Return (X, Y) of the center of cell containing provided text 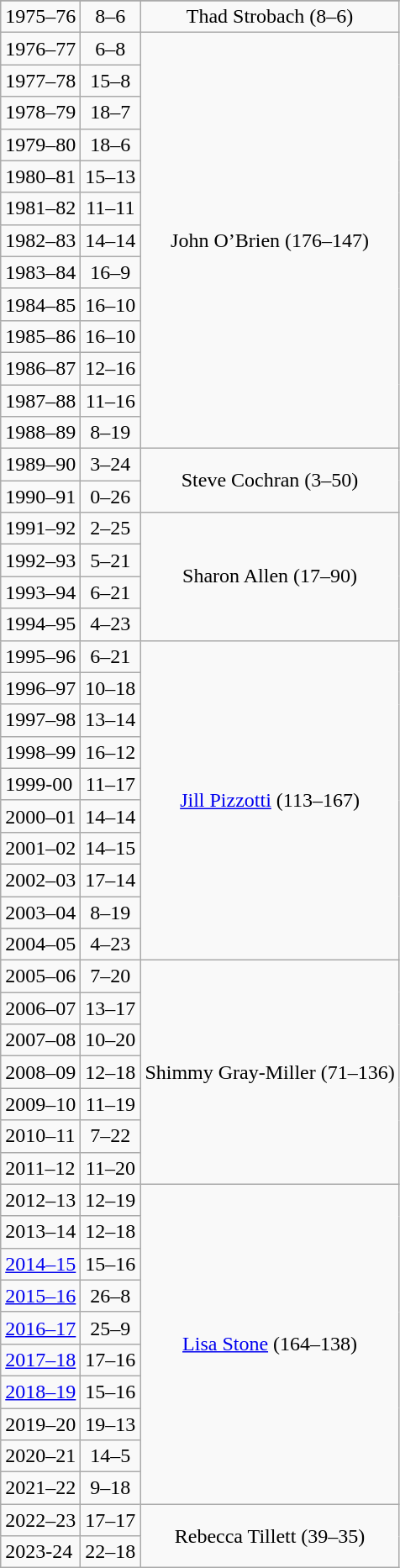
11–16 (111, 401)
5–21 (111, 560)
11–11 (111, 208)
2000–01 (40, 816)
Jill Pizzotti (113–167) (270, 800)
1998–99 (40, 752)
1979–80 (40, 145)
9–18 (111, 1488)
11–17 (111, 784)
2016–17 (40, 1328)
2009–10 (40, 1104)
1982–83 (40, 240)
3–24 (111, 465)
1993–94 (40, 592)
2011–12 (40, 1168)
2018–19 (40, 1392)
2019–20 (40, 1424)
17–14 (111, 880)
14–5 (111, 1456)
11–19 (111, 1104)
1980–81 (40, 176)
13–14 (111, 720)
2001–02 (40, 848)
1994–95 (40, 624)
16–12 (111, 752)
2–25 (111, 529)
2004–05 (40, 944)
2020–21 (40, 1456)
Sharon Allen (17–90) (270, 576)
2014–15 (40, 1264)
17–17 (111, 1520)
2002–03 (40, 880)
1997–98 (40, 720)
Thad Strobach (8–6) (270, 17)
2012–13 (40, 1200)
1989–90 (40, 465)
1976–77 (40, 49)
1990–91 (40, 497)
12–19 (111, 1200)
1983–84 (40, 272)
1977–78 (40, 81)
16–9 (111, 272)
14–15 (111, 848)
2023-24 (40, 1552)
10–20 (111, 1040)
2010–11 (40, 1136)
2005–06 (40, 976)
1985–86 (40, 336)
2008–09 (40, 1072)
7–22 (111, 1136)
10–18 (111, 688)
2006–07 (40, 1008)
1996–97 (40, 688)
1991–92 (40, 529)
0–26 (111, 497)
18–6 (111, 145)
11–20 (111, 1168)
25–9 (111, 1328)
15–8 (111, 81)
18–7 (111, 113)
1988–89 (40, 433)
1999-00 (40, 784)
2003–04 (40, 912)
8–6 (111, 17)
17–16 (111, 1360)
15–13 (111, 176)
26–8 (111, 1296)
John O’Brien (176–147) (270, 240)
Rebecca Tillett (39–35) (270, 1536)
Steve Cochran (3–50) (270, 481)
1986–87 (40, 368)
2021–22 (40, 1488)
2013–14 (40, 1232)
2015–16 (40, 1296)
1984–85 (40, 304)
1987–88 (40, 401)
1978–79 (40, 113)
Lisa Stone (164–138) (270, 1344)
2017–18 (40, 1360)
1975–76 (40, 17)
1981–82 (40, 208)
7–20 (111, 976)
Shimmy Gray-Miller (71–136) (270, 1072)
6–8 (111, 49)
13–17 (111, 1008)
12–16 (111, 368)
1992–93 (40, 560)
19–13 (111, 1424)
2022–23 (40, 1520)
1995–96 (40, 656)
2007–08 (40, 1040)
22–18 (111, 1552)
